Provide the [X, Y] coordinate of the cell's center where the given text is located.  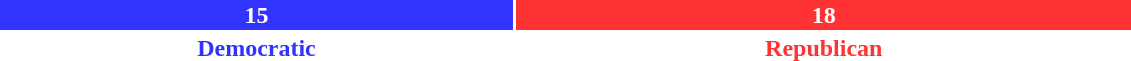
15 [256, 15]
